Search for the cell housing the specified text and yield its [X, Y] center coordinate. 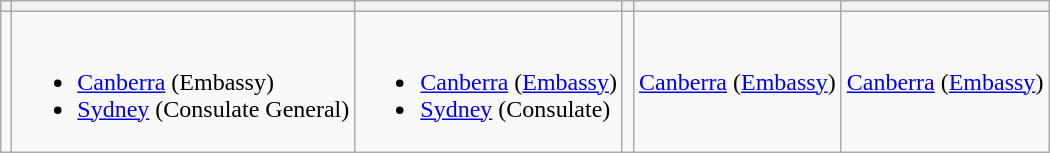
Canberra (Embassy)Sydney (Consulate General) [184, 82]
Canberra (Embassy)Sydney (Consulate) [489, 82]
